For the text-containing cell, return its midpoint in [X, Y] coordinate format. 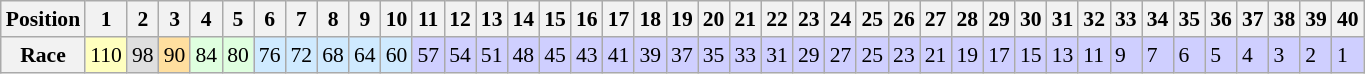
51 [492, 55]
20 [714, 19]
8 [333, 19]
28 [967, 19]
72 [302, 55]
26 [904, 19]
30 [1031, 19]
34 [1158, 19]
60 [397, 55]
48 [523, 55]
57 [428, 55]
32 [1094, 19]
110 [106, 55]
22 [777, 19]
90 [175, 55]
12 [460, 19]
68 [333, 55]
40 [1348, 19]
43 [587, 55]
38 [1285, 19]
41 [619, 55]
98 [143, 55]
80 [238, 55]
10 [397, 19]
84 [206, 55]
64 [365, 55]
45 [555, 55]
14 [523, 19]
Race [43, 55]
24 [841, 19]
36 [1221, 19]
18 [650, 19]
Position [43, 19]
16 [587, 19]
54 [460, 55]
76 [270, 55]
